Identify which cell holds the provided text, then report its (X, Y) central coordinate. 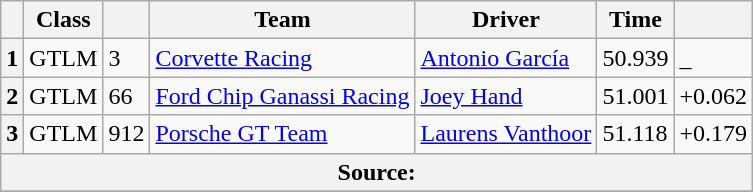
Time (636, 20)
66 (126, 96)
Team (282, 20)
Corvette Racing (282, 58)
2 (12, 96)
1 (12, 58)
+0.062 (714, 96)
+0.179 (714, 134)
_ (714, 58)
51.118 (636, 134)
Driver (506, 20)
Source: (377, 172)
51.001 (636, 96)
Antonio García (506, 58)
Porsche GT Team (282, 134)
Class (64, 20)
Ford Chip Ganassi Racing (282, 96)
Joey Hand (506, 96)
Laurens Vanthoor (506, 134)
50.939 (636, 58)
912 (126, 134)
